For the text-containing cell, return its midpoint in (X, Y) coordinate format. 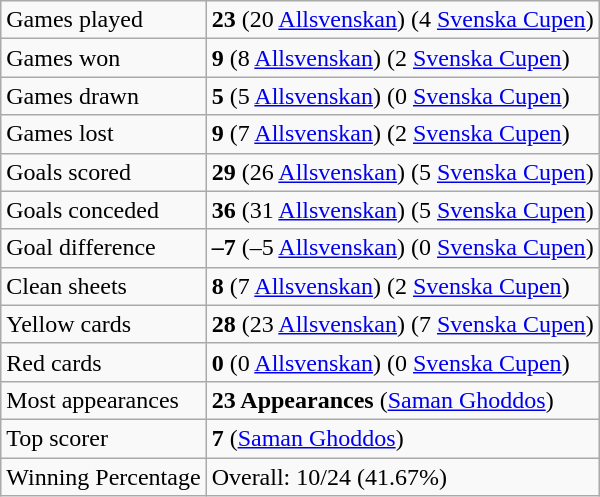
Overall: 10/24 (41.67%) (402, 477)
Games played (104, 20)
Red cards (104, 362)
28 (23 Allsvenskan) (7 Svenska Cupen) (402, 324)
Yellow cards (104, 324)
Most appearances (104, 400)
Goals conceded (104, 210)
23 Appearances (Saman Ghoddos) (402, 400)
29 (26 Allsvenskan) (5 Svenska Cupen) (402, 172)
23 (20 Allsvenskan) (4 Svenska Cupen) (402, 20)
Games lost (104, 134)
7 (Saman Ghoddos) (402, 438)
0 (0 Allsvenskan) (0 Svenska Cupen) (402, 362)
36 (31 Allsvenskan) (5 Svenska Cupen) (402, 210)
5 (5 Allsvenskan) (0 Svenska Cupen) (402, 96)
9 (8 Allsvenskan) (2 Svenska Cupen) (402, 58)
Goals scored (104, 172)
Winning Percentage (104, 477)
9 (7 Allsvenskan) (2 Svenska Cupen) (402, 134)
–7 (–5 Allsvenskan) (0 Svenska Cupen) (402, 248)
Games won (104, 58)
Clean sheets (104, 286)
Goal difference (104, 248)
8 (7 Allsvenskan) (2 Svenska Cupen) (402, 286)
Games drawn (104, 96)
Top scorer (104, 438)
